Detect which cell encompasses the target text, then output its (x, y) center coordinate. 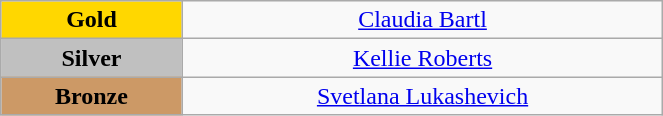
Bronze (92, 96)
Gold (92, 20)
Svetlana Lukashevich (422, 96)
Kellie Roberts (422, 58)
Claudia Bartl (422, 20)
Silver (92, 58)
